For the text-containing cell, return its midpoint in (X, Y) coordinate format. 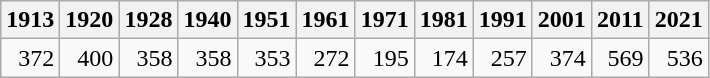
174 (444, 58)
1920 (90, 20)
1940 (208, 20)
257 (502, 58)
195 (384, 58)
1928 (148, 20)
2021 (678, 20)
1961 (326, 20)
1951 (266, 20)
1991 (502, 20)
272 (326, 58)
400 (90, 58)
2001 (562, 20)
536 (678, 58)
372 (30, 58)
2011 (620, 20)
374 (562, 58)
1913 (30, 20)
569 (620, 58)
353 (266, 58)
1981 (444, 20)
1971 (384, 20)
